Pinpoint the cell where the given text exists, returning its [X, Y] midpoint coordinate. 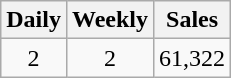
61,322 [192, 58]
Daily [34, 20]
Weekly [110, 20]
Sales [192, 20]
